Return (x, y) of the center of cell containing provided text 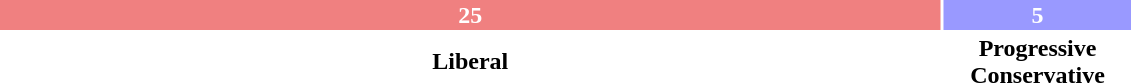
25 (470, 15)
5 (1037, 15)
